Determine the (X, Y) coordinate at the center of the cell enclosing the given text.  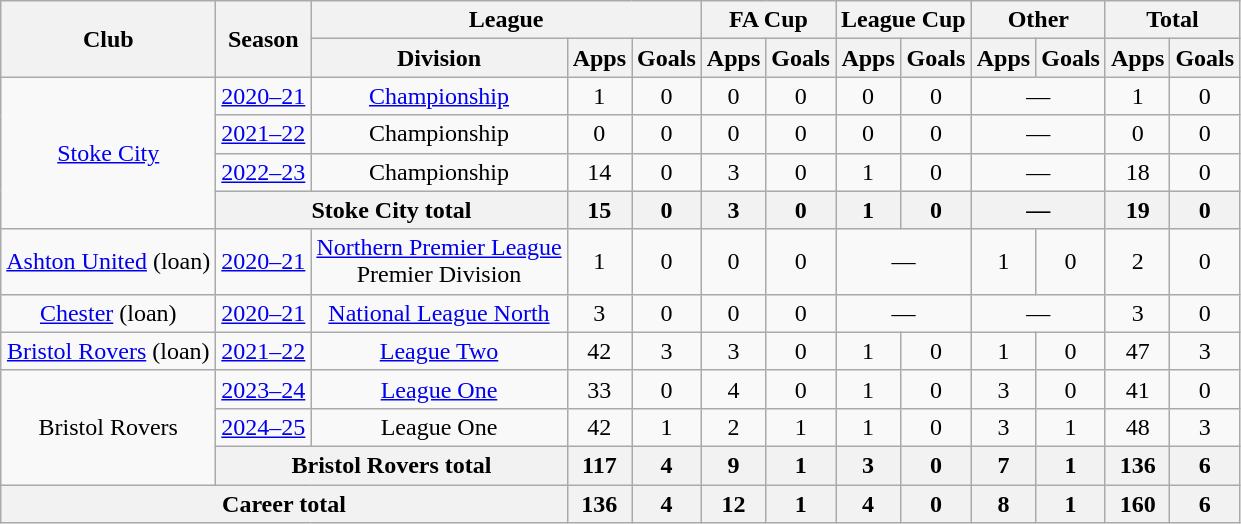
33 (599, 389)
41 (1137, 389)
Northern Premier LeaguePremier Division (439, 262)
2024–25 (264, 427)
12 (733, 503)
FA Cup (768, 20)
National League North (439, 313)
15 (599, 210)
Other (1038, 20)
Division (439, 58)
Total (1172, 20)
160 (1137, 503)
48 (1137, 427)
Bristol Rovers (108, 427)
2022–23 (264, 172)
League Cup (904, 20)
47 (1137, 351)
9 (733, 465)
14 (599, 172)
8 (1003, 503)
19 (1137, 210)
Ashton United (loan) (108, 262)
117 (599, 465)
Stoke City total (392, 210)
Bristol Rovers (loan) (108, 351)
Career total (284, 503)
Season (264, 39)
Bristol Rovers total (392, 465)
18 (1137, 172)
7 (1003, 465)
2023–24 (264, 389)
Chester (loan) (108, 313)
Stoke City (108, 153)
League Two (439, 351)
Club (108, 39)
League (506, 20)
